Output the (x, y) coordinate of the center of the cell containing the given text.  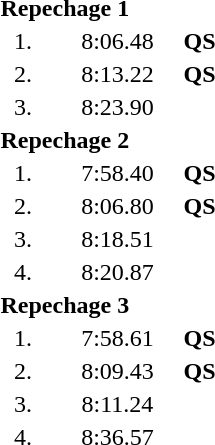
8:20.87 (118, 272)
8:06.80 (118, 206)
8:06.48 (118, 41)
8:18.51 (118, 239)
7:58.40 (118, 173)
7:58.61 (118, 338)
8:09.43 (118, 371)
8:11.24 (118, 404)
8:13.22 (118, 74)
8:23.90 (118, 107)
